Find where the given text appears and provide that cell's center as [X, Y] coordinate. 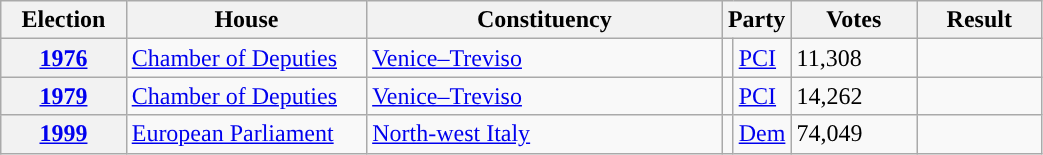
Result [979, 20]
74,049 [854, 134]
Dem [762, 134]
House [246, 20]
1999 [64, 134]
14,262 [854, 96]
North-west Italy [544, 134]
1976 [64, 58]
Constituency [544, 20]
1979 [64, 96]
European Parliament [246, 134]
Votes [854, 20]
Party [756, 20]
Election [64, 20]
11,308 [854, 58]
